Determine the [x, y] coordinate at the center of the cell enclosing the given text.  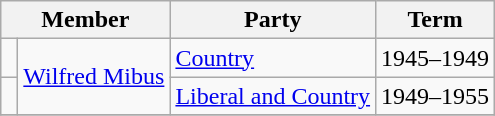
Wilfred Mibus [94, 77]
Party [273, 20]
Country [273, 58]
Liberal and Country [273, 96]
1945–1949 [436, 58]
1949–1955 [436, 96]
Member [86, 20]
Term [436, 20]
